From the cell containing the given text, extract its center point as [x, y] coordinate. 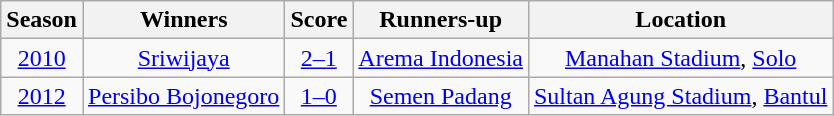
Manahan Stadium, Solo [680, 58]
Sultan Agung Stadium, Bantul [680, 96]
Sriwijaya [183, 58]
2010 [42, 58]
Score [319, 20]
Arema Indonesia [441, 58]
2012 [42, 96]
2–1 [319, 58]
Persibo Bojonegoro [183, 96]
Winners [183, 20]
Runners-up [441, 20]
1–0 [319, 96]
Season [42, 20]
Location [680, 20]
Semen Padang [441, 96]
